Determine the (x, y) coordinate at the center of the cell enclosing the given text.  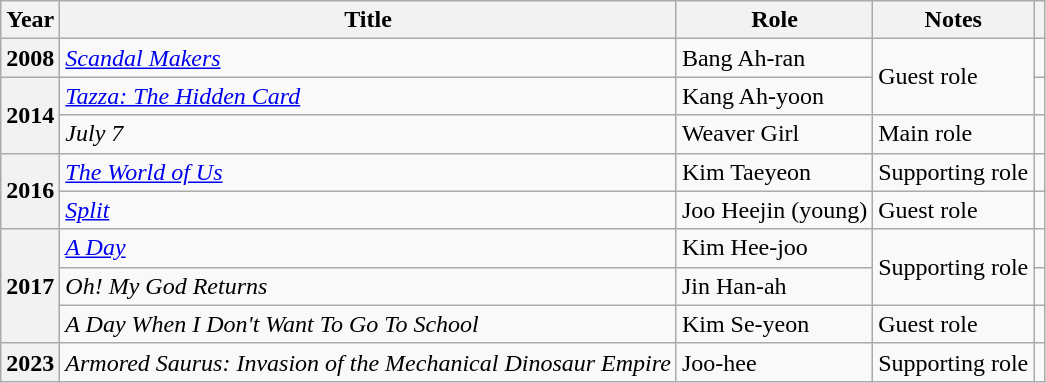
Tazza: The Hidden Card (368, 96)
2008 (30, 58)
Kim Hee-joo (774, 248)
July 7 (368, 134)
Jin Han-ah (774, 286)
Year (30, 20)
Kim Taeyeon (774, 172)
2023 (30, 362)
A Day When I Don't Want To Go To School (368, 324)
Split (368, 210)
Armored Saurus: Invasion of the Mechanical Dinosaur Empire (368, 362)
Bang Ah-ran (774, 58)
A Day (368, 248)
Joo-hee (774, 362)
Oh! My God Returns (368, 286)
Weaver Girl (774, 134)
The World of Us (368, 172)
2017 (30, 286)
2014 (30, 115)
Kim Se-yeon (774, 324)
Joo Heejin (young) (774, 210)
Role (774, 20)
Kang Ah-yoon (774, 96)
Notes (954, 20)
Title (368, 20)
Main role (954, 134)
2016 (30, 191)
Scandal Makers (368, 58)
